Capture the cell that displays the provided text and extract its (x, y) central coordinate. 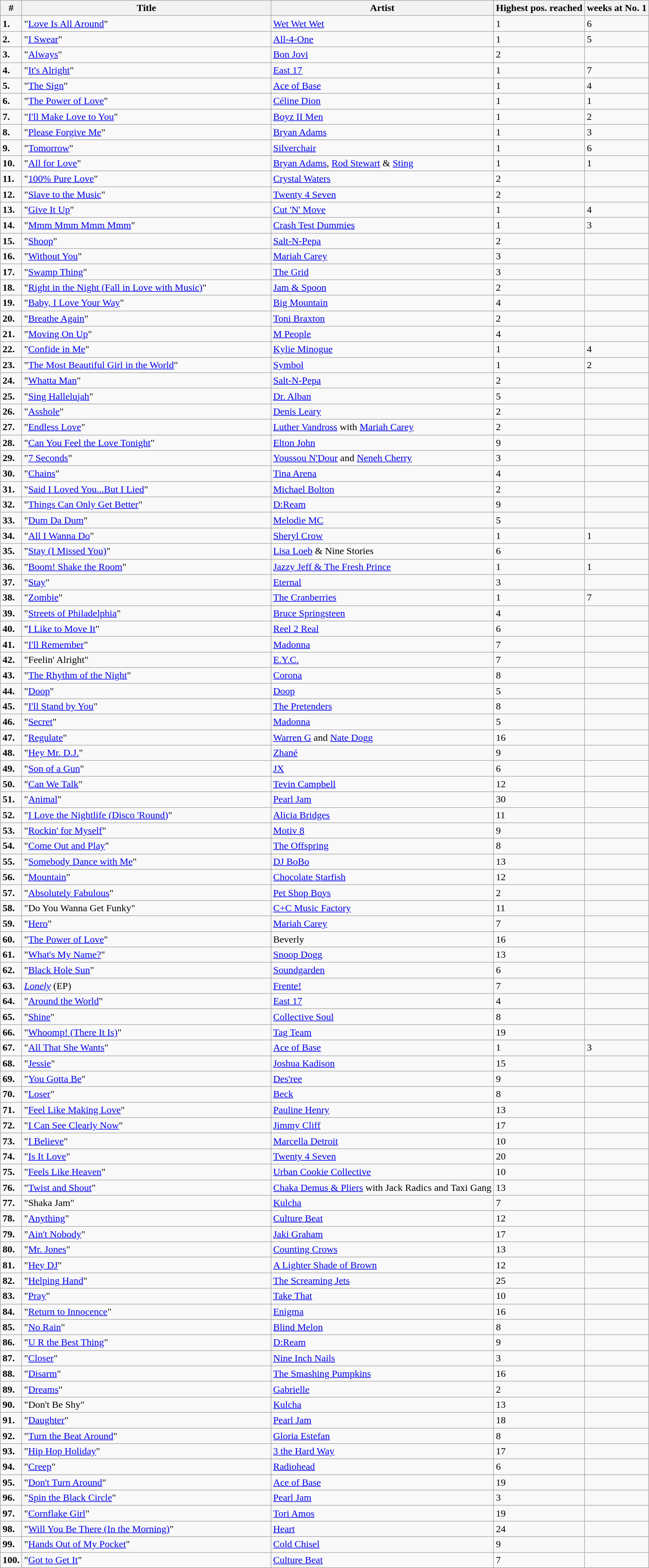
"Cornflake Girl" (147, 1513)
"Pray" (147, 1296)
Bryan Adams, Rod Stewart & Sting (382, 163)
"Secret" (147, 722)
85. (11, 1327)
Beck (382, 1094)
Cut 'N' Move (382, 210)
47. (11, 738)
83. (11, 1296)
DJ BoBo (382, 861)
Soundgarden (382, 970)
9. (11, 148)
Beverly (382, 939)
4. (11, 70)
All-4-One (382, 39)
97. (11, 1513)
73. (11, 1141)
54. (11, 846)
"Come Out and Play" (147, 846)
"Shaka Jam" (147, 1203)
20. (11, 318)
98. (11, 1529)
"Tomorrow" (147, 148)
Tag Team (382, 1032)
"Can We Talk" (147, 784)
"Dum Da Dum" (147, 520)
"I Love the Nightlife (Disco 'Round)" (147, 815)
92. (11, 1435)
"The Sign" (147, 86)
48. (11, 753)
Lonely (EP) (147, 986)
53. (11, 830)
Bryan Adams (382, 132)
Bon Jovi (382, 55)
79. (11, 1234)
"All That She Wants" (147, 1048)
45. (11, 707)
"The Most Beautiful Girl in the World" (147, 365)
Alicia Bridges (382, 815)
Jazzy Jeff & The Fresh Prince (382, 567)
weeks at No. 1 (617, 8)
"Sing Hallelujah" (147, 396)
10. (11, 163)
64. (11, 1001)
Take That (382, 1296)
"Will You Be There (In the Morning)" (147, 1529)
"I Swear" (147, 39)
"7 Seconds" (147, 458)
42. (11, 660)
"Shoop" (147, 241)
"I Can See Clearly Now" (147, 1125)
C+C Music Factory (382, 908)
24 (539, 1529)
88. (11, 1374)
66. (11, 1032)
Nine Inch Nails (382, 1358)
The Cranberries (382, 598)
Tina Arena (382, 474)
"Dreams" (147, 1389)
Doop (382, 691)
"Twist and Shout" (147, 1188)
The Offspring (382, 846)
Gloria Estefan (382, 1435)
24. (11, 380)
"Absolutely Fabulous" (147, 892)
Warren G and Nate Dogg (382, 738)
"Ain't Nobody" (147, 1234)
The Smashing Pumpkins (382, 1374)
30. (11, 474)
15. (11, 241)
Céline Dion (382, 101)
Blind Melon (382, 1327)
Jam & Spoon (382, 287)
"All for Love" (147, 163)
Enigma (382, 1312)
A Lighter Shade of Brown (382, 1265)
Heart (382, 1529)
Wet Wet Wet (382, 24)
The Screaming Jets (382, 1281)
Boyz II Men (382, 117)
"Baby, I Love Your Way" (147, 303)
"Moving On Up" (147, 334)
Pet Shop Boys (382, 892)
Crystal Waters (382, 179)
Toni Braxton (382, 318)
41. (11, 644)
Jaki Graham (382, 1234)
Sheryl Crow (382, 536)
Luther Vandross with Mariah Carey (382, 427)
91. (11, 1420)
"Streets of Philadelphia" (147, 613)
Highest pos. reached (539, 8)
"Return to Innocence" (147, 1312)
JX (382, 769)
43. (11, 675)
"Spin the Black Circle" (147, 1498)
"Loser" (147, 1094)
"I'll Remember" (147, 644)
75. (11, 1172)
57. (11, 892)
16. (11, 256)
"Boom! Shake the Room" (147, 567)
"Can You Feel the Love Tonight" (147, 442)
36. (11, 567)
33. (11, 520)
"Shine" (147, 1017)
86. (11, 1343)
"Doop" (147, 691)
Elton John (382, 442)
96. (11, 1498)
"Daughter" (147, 1420)
"Slave to the Music" (147, 194)
"Disarm" (147, 1374)
"Love Is All Around" (147, 24)
"I Like to Move It" (147, 629)
32. (11, 505)
# (11, 8)
72. (11, 1125)
"Is It Love" (147, 1156)
"I'll Stand by You" (147, 707)
21. (11, 334)
Title (147, 8)
Zhané (382, 753)
55. (11, 861)
15 (539, 1063)
37. (11, 582)
"No Rain" (147, 1327)
11. (11, 179)
Snoop Dogg (382, 955)
13. (11, 210)
Cold Chisel (382, 1544)
"Right in the Night (Fall in Love with Music)" (147, 287)
81. (11, 1265)
87. (11, 1358)
8. (11, 132)
"Anything" (147, 1219)
Denis Leary (382, 411)
35. (11, 551)
26. (11, 411)
Dr. Alban (382, 396)
84. (11, 1312)
Bruce Springsteen (382, 613)
59. (11, 923)
Chaka Demus & Pliers with Jack Radics and Taxi Gang (382, 1188)
1. (11, 24)
Silverchair (382, 148)
"Said I Loved You...But I Lied" (147, 489)
"Helping Hand" (147, 1281)
"U R the Best Thing" (147, 1343)
"I'll Make Love to You" (147, 117)
"100% Pure Love" (147, 179)
20 (539, 1156)
"Animal" (147, 799)
Michael Bolton (382, 489)
14. (11, 225)
"Stay (I Missed You)" (147, 551)
Marcella Detroit (382, 1141)
3 the Hard Way (382, 1451)
"Whatta Man" (147, 380)
99. (11, 1544)
Urban Cookie Collective (382, 1172)
17. (11, 272)
"Please Forgive Me" (147, 132)
"Breathe Again" (147, 318)
M People (382, 334)
"Son of a Gun" (147, 769)
"Stay" (147, 582)
The Pretenders (382, 707)
Eternal (382, 582)
"Rockin' for Myself" (147, 830)
51. (11, 799)
82. (11, 1281)
Youssou N'Dour and Neneh Cherry (382, 458)
61. (11, 955)
"Swamp Thing" (147, 272)
"Do You Wanna Get Funky" (147, 908)
58. (11, 908)
18. (11, 287)
Gabrielle (382, 1389)
"Mountain" (147, 877)
"Hey DJ" (147, 1265)
Chocolate Starfish (382, 877)
Counting Crows (382, 1250)
3. (11, 55)
Motiv 8 (382, 830)
"Feel Like Making Love" (147, 1110)
Radiohead (382, 1467)
"Hero" (147, 923)
Artist (382, 8)
"Endless Love" (147, 427)
34. (11, 536)
The Grid (382, 272)
Tevin Campbell (382, 784)
94. (11, 1467)
"Asshole" (147, 411)
"Feels Like Heaven" (147, 1172)
Lisa Loeb & Nine Stories (382, 551)
89. (11, 1389)
80. (11, 1250)
"Don't Turn Around" (147, 1482)
22. (11, 349)
Tori Amos (382, 1513)
76. (11, 1188)
"Mr. Jones" (147, 1250)
"It's Alright" (147, 70)
7. (11, 117)
Collective Soul (382, 1017)
71. (11, 1110)
"Without You" (147, 256)
"Always" (147, 55)
"Jessie" (147, 1063)
27. (11, 427)
23. (11, 365)
31. (11, 489)
Melodie MC (382, 520)
"Zombie" (147, 598)
56. (11, 877)
"Mmm Mmm Mmm Mmm" (147, 225)
Big Mountain (382, 303)
18 (539, 1420)
12. (11, 194)
30 (539, 799)
"Somebody Dance with Me" (147, 861)
70. (11, 1094)
"Whoomp! (There It Is)" (147, 1032)
93. (11, 1451)
Joshua Kadison (382, 1063)
69. (11, 1079)
Jimmy Cliff (382, 1125)
5. (11, 86)
46. (11, 722)
"Black Hole Sun" (147, 970)
28. (11, 442)
52. (11, 815)
"Creep" (147, 1467)
E.Y.C. (382, 660)
Reel 2 Real (382, 629)
"Confide in Me" (147, 349)
"Turn the Beat Around" (147, 1435)
Corona (382, 675)
62. (11, 970)
"I Believe" (147, 1141)
65. (11, 1017)
Pauline Henry (382, 1110)
"Feelin' Alright" (147, 660)
"Chains" (147, 474)
"You Gotta Be" (147, 1079)
"Things Can Only Get Better" (147, 505)
25 (539, 1281)
63. (11, 986)
"Give It Up" (147, 210)
44. (11, 691)
40. (11, 629)
90. (11, 1405)
"The Rhythm of the Night" (147, 675)
Crash Test Dummies (382, 225)
Des'ree (382, 1079)
"Hands Out of My Pocket" (147, 1544)
"All I Wanna Do" (147, 536)
100. (11, 1560)
19. (11, 303)
68. (11, 1063)
"Got to Get It" (147, 1560)
"Hey Mr. D.J." (147, 753)
60. (11, 939)
50. (11, 784)
2. (11, 39)
"Hip Hop Holiday" (147, 1451)
6. (11, 101)
"Don't Be Shy" (147, 1405)
78. (11, 1219)
Frente! (382, 986)
"What's My Name?" (147, 955)
25. (11, 396)
Symbol (382, 365)
67. (11, 1048)
95. (11, 1482)
"Regulate" (147, 738)
"Closer" (147, 1358)
77. (11, 1203)
74. (11, 1156)
49. (11, 769)
Kylie Minogue (382, 349)
"Around the World" (147, 1001)
29. (11, 458)
39. (11, 613)
38. (11, 598)
